Find where the given text appears and provide that cell's center as [x, y] coordinate. 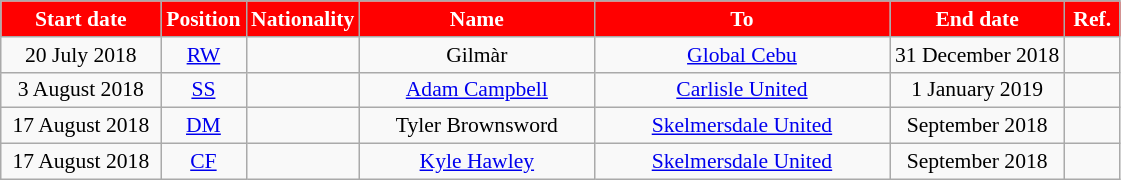
SS [204, 90]
Gilmàr [476, 55]
To [742, 19]
End date [978, 19]
RW [204, 55]
20 July 2018 [81, 55]
Global Cebu [742, 55]
31 December 2018 [978, 55]
DM [204, 126]
Position [204, 19]
Tyler Brownsword [476, 126]
Kyle Hawley [476, 162]
1 January 2019 [978, 90]
CF [204, 162]
Start date [81, 19]
Ref. [1092, 19]
Name [476, 19]
3 August 2018 [81, 90]
Adam Campbell [476, 90]
Carlisle United [742, 90]
Nationality [302, 19]
